Capture the cell that displays the provided text and extract its [X, Y] central coordinate. 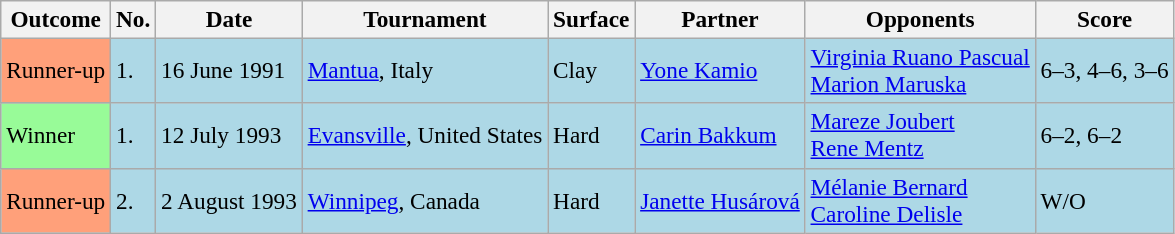
Evansville, United States [424, 136]
Opponents [920, 19]
Mantua, Italy [424, 70]
Outcome [56, 19]
2. [134, 200]
W/O [1104, 200]
Clay [592, 70]
Tournament [424, 19]
Janette Husárová [720, 200]
Winner [56, 136]
Mélanie Bernard Caroline Delisle [920, 200]
16 June 1991 [230, 70]
Partner [720, 19]
12 July 1993 [230, 136]
Virginia Ruano Pascual Marion Maruska [920, 70]
Carin Bakkum [720, 136]
Mareze Joubert Rene Mentz [920, 136]
6–3, 4–6, 3–6 [1104, 70]
Yone Kamio [720, 70]
Surface [592, 19]
Winnipeg, Canada [424, 200]
Score [1104, 19]
No. [134, 19]
Date [230, 19]
6–2, 6–2 [1104, 136]
2 August 1993 [230, 200]
